Scan for the cell matching the given text and deliver its [x, y] coordinate at center. 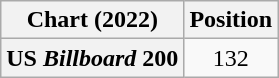
132 [231, 58]
Chart (2022) [92, 20]
Position [231, 20]
US Billboard 200 [92, 58]
